Provide the [X, Y] coordinate of the cell's center where the given text is located.  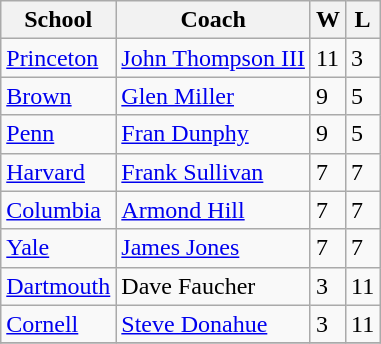
Harvard [58, 172]
Steve Donahue [214, 324]
Yale [58, 248]
Fran Dunphy [214, 134]
L [362, 20]
John Thompson III [214, 58]
Penn [58, 134]
School [58, 20]
Frank Sullivan [214, 172]
Dartmouth [58, 286]
James Jones [214, 248]
Glen Miller [214, 96]
Armond Hill [214, 210]
Columbia [58, 210]
Brown [58, 96]
Dave Faucher [214, 286]
W [328, 20]
Cornell [58, 324]
Coach [214, 20]
Princeton [58, 58]
